Identify which cell holds the provided text, then report its (X, Y) central coordinate. 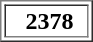
2378 (46, 20)
